Scan for the cell matching the given text and deliver its (X, Y) coordinate at center. 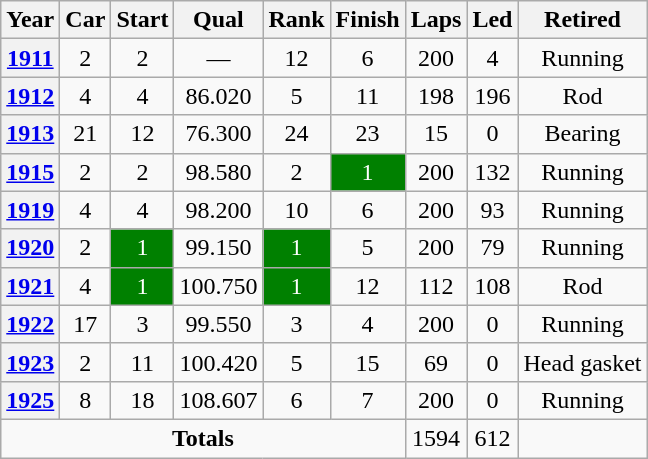
Led (492, 20)
Totals (203, 438)
Rank (296, 20)
17 (86, 324)
18 (142, 400)
Head gasket (582, 362)
— (218, 58)
Start (142, 20)
76.300 (218, 134)
1921 (30, 286)
1911 (30, 58)
108.607 (218, 400)
1594 (436, 438)
21 (86, 134)
112 (436, 286)
198 (436, 96)
98.200 (218, 210)
1912 (30, 96)
Qual (218, 20)
196 (492, 96)
1922 (30, 324)
8 (86, 400)
1920 (30, 248)
108 (492, 286)
10 (296, 210)
1915 (30, 172)
100.420 (218, 362)
69 (436, 362)
Retired (582, 20)
7 (368, 400)
1913 (30, 134)
Finish (368, 20)
Year (30, 20)
93 (492, 210)
99.150 (218, 248)
612 (492, 438)
1925 (30, 400)
1923 (30, 362)
Bearing (582, 134)
99.550 (218, 324)
79 (492, 248)
100.750 (218, 286)
Laps (436, 20)
1919 (30, 210)
132 (492, 172)
Car (86, 20)
98.580 (218, 172)
23 (368, 134)
24 (296, 134)
86.020 (218, 96)
